Output the [X, Y] coordinate of the center of the cell containing the given text.  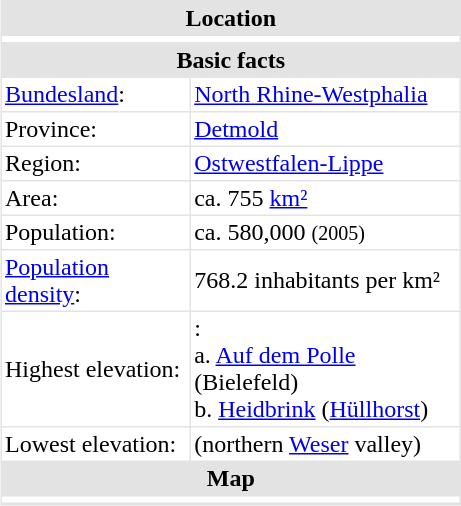
: a. Auf dem Polle (Bielefeld) b. Heidbrink (Hüllhorst) [325, 369]
ca. 755 km² [325, 198]
North Rhine-Westphalia [325, 94]
Detmold [325, 128]
Lowest elevation: [96, 444]
ca. 580,000 (2005) [325, 232]
Region: [96, 164]
Map [231, 478]
Highest elevation: [96, 369]
Location [231, 18]
Province: [96, 128]
Bundesland: [96, 94]
(northern Weser valley) [325, 444]
Area: [96, 198]
Population density: [96, 280]
Population: [96, 232]
Ostwestfalen-Lippe [325, 164]
768.2 inhabitants per km² [325, 280]
Basic facts [231, 60]
